Output the [x, y] coordinate of the center of the cell containing the given text.  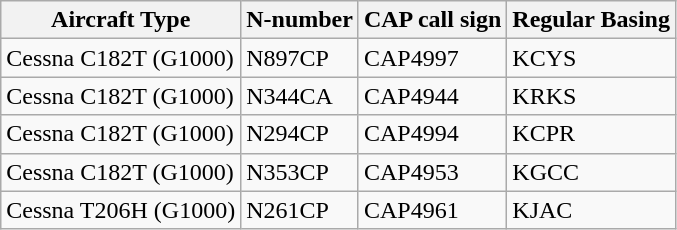
Regular Basing [592, 20]
N261CP [300, 210]
KGCC [592, 172]
CAP4997 [432, 58]
N897CP [300, 58]
N344CA [300, 96]
CAP4944 [432, 96]
Cessna T206H (G1000) [121, 210]
KCPR [592, 134]
Aircraft Type [121, 20]
KJAC [592, 210]
KCYS [592, 58]
CAP call sign [432, 20]
KRKS [592, 96]
N-number [300, 20]
CAP4961 [432, 210]
N294CP [300, 134]
CAP4953 [432, 172]
CAP4994 [432, 134]
N353CP [300, 172]
